Determine the (x, y) coordinate at the center of the cell enclosing the given text.  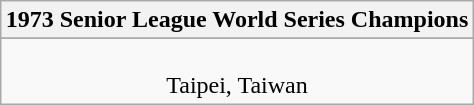
1973 Senior League World Series Champions (237, 20)
Taipei, Taiwan (237, 72)
